Identify which cell holds the provided text, then report its (x, y) central coordinate. 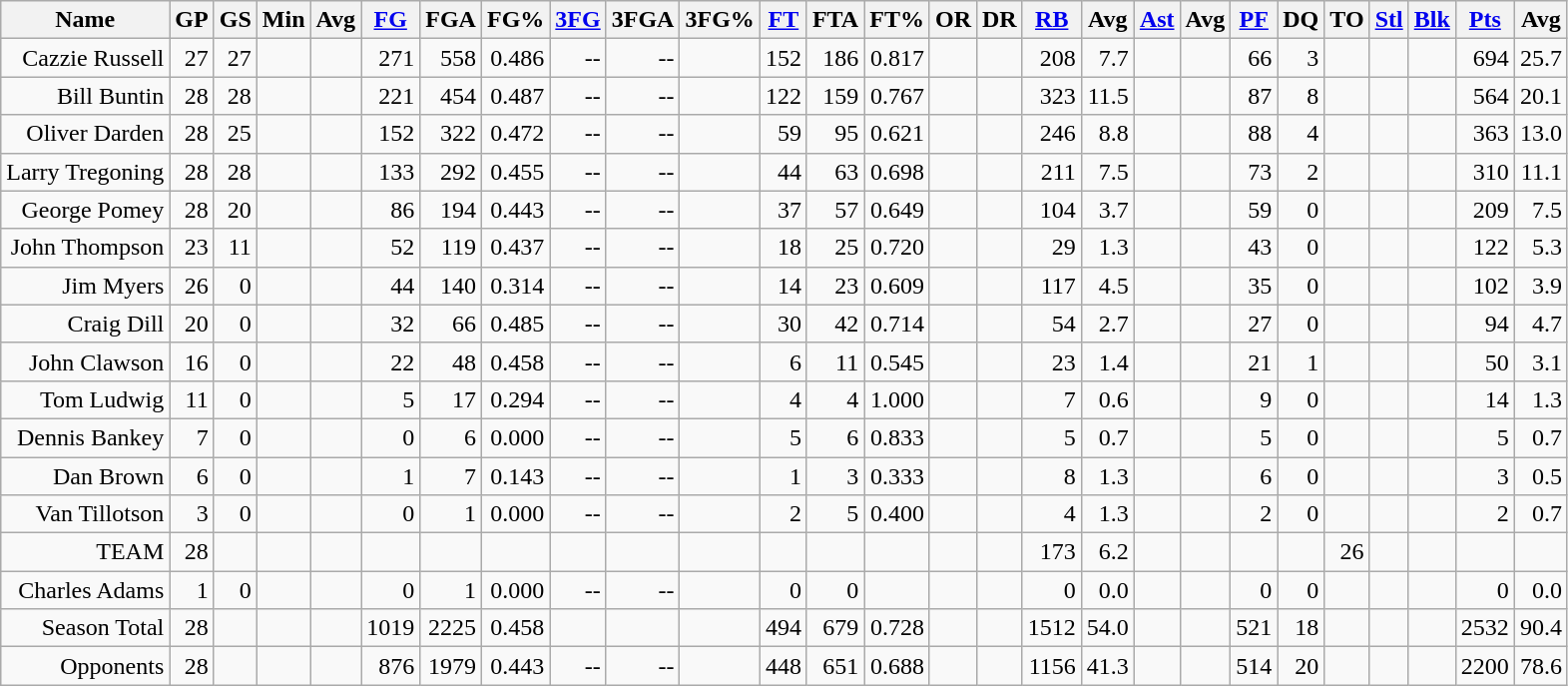
0.767 (897, 96)
GP (192, 20)
41.3 (1108, 666)
246 (1052, 134)
3FGA (643, 20)
0.143 (515, 476)
George Pomey (86, 210)
3FG (578, 20)
2200 (1485, 666)
514 (1254, 666)
0.6 (1108, 399)
322 (451, 134)
Dan Brown (86, 476)
651 (834, 666)
RB (1052, 20)
159 (834, 96)
221 (391, 96)
564 (1485, 96)
119 (451, 248)
Larry Tregoning (86, 172)
0.485 (515, 324)
54 (1052, 324)
FG (391, 20)
Opponents (86, 666)
0.698 (897, 172)
6.2 (1108, 552)
0.545 (897, 361)
Tom Ludwig (86, 399)
FGA (451, 20)
9 (1254, 399)
Van Tillotson (86, 514)
694 (1485, 58)
95 (834, 134)
2532 (1485, 628)
37 (783, 210)
0.714 (897, 324)
Stl (1389, 20)
Charles Adams (86, 590)
11.5 (1108, 96)
310 (1485, 172)
0.621 (897, 134)
Ast (1157, 20)
2.7 (1108, 324)
2225 (451, 628)
FT (783, 20)
0.817 (897, 58)
78.6 (1541, 666)
TEAM (86, 552)
73 (1254, 172)
13.0 (1541, 134)
32 (391, 324)
211 (1052, 172)
17 (451, 399)
63 (834, 172)
186 (834, 58)
John Thompson (86, 248)
0.486 (515, 58)
Jim Myers (86, 286)
30 (783, 324)
0.333 (897, 476)
679 (834, 628)
5.3 (1541, 248)
Cazzie Russell (86, 58)
Dennis Bankey (86, 437)
3.1 (1541, 361)
173 (1052, 552)
194 (451, 210)
0.455 (515, 172)
Season Total (86, 628)
21 (1254, 361)
0.400 (897, 514)
3FG% (720, 20)
94 (1485, 324)
454 (451, 96)
54.0 (1108, 628)
25.7 (1541, 58)
0.5 (1541, 476)
0.728 (897, 628)
494 (783, 628)
43 (1254, 248)
11.1 (1541, 172)
521 (1254, 628)
3.9 (1541, 286)
1.000 (897, 399)
208 (1052, 58)
88 (1254, 134)
GS (236, 20)
1.4 (1108, 361)
0.314 (515, 286)
292 (451, 172)
1979 (451, 666)
FT% (897, 20)
876 (391, 666)
8.8 (1108, 134)
86 (391, 210)
16 (192, 361)
4.7 (1541, 324)
1512 (1052, 628)
0.720 (897, 248)
35 (1254, 286)
Pts (1485, 20)
52 (391, 248)
0.472 (515, 134)
50 (1485, 361)
3.7 (1108, 210)
323 (1052, 96)
0.688 (897, 666)
OR (952, 20)
Blk (1431, 20)
558 (451, 58)
20.1 (1541, 96)
363 (1485, 134)
0.487 (515, 96)
DQ (1302, 20)
1019 (391, 628)
48 (451, 361)
Bill Buntin (86, 96)
87 (1254, 96)
271 (391, 58)
PF (1254, 20)
0.437 (515, 248)
Min (283, 20)
FG% (515, 20)
0.294 (515, 399)
104 (1052, 210)
133 (391, 172)
90.4 (1541, 628)
57 (834, 210)
102 (1485, 286)
John Clawson (86, 361)
0.833 (897, 437)
42 (834, 324)
140 (451, 286)
1156 (1052, 666)
0.649 (897, 210)
DR (999, 20)
4.5 (1108, 286)
TO (1347, 20)
209 (1485, 210)
117 (1052, 286)
Craig Dill (86, 324)
0.609 (897, 286)
7.7 (1108, 58)
Oliver Darden (86, 134)
448 (783, 666)
Name (86, 20)
FTA (834, 20)
29 (1052, 248)
22 (391, 361)
